Return (x, y) of the center of cell containing provided text 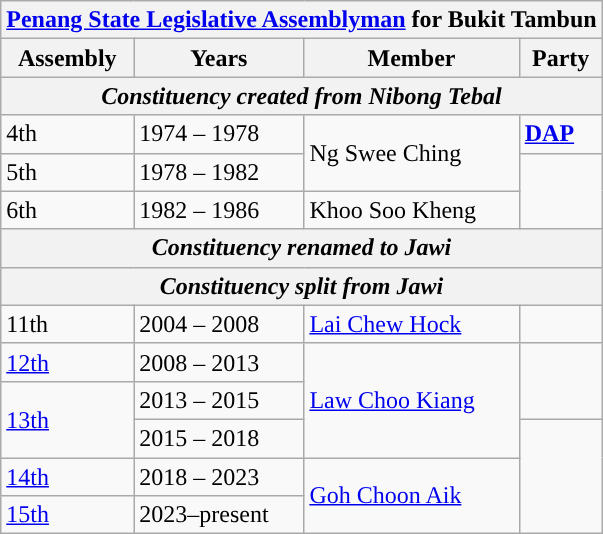
4th (68, 134)
Law Choo Kiang (412, 400)
Assembly (68, 58)
2018 – 2023 (219, 477)
Lai Chew Hock (412, 324)
1982 – 1986 (219, 210)
5th (68, 172)
Years (219, 58)
2008 – 2013 (219, 362)
2015 – 2018 (219, 438)
1974 – 1978 (219, 134)
Khoo Soo Kheng (412, 210)
13th (68, 419)
Goh Choon Aik (412, 496)
Constituency split from Jawi (302, 286)
Party (560, 58)
Constituency renamed to Jawi (302, 248)
Member (412, 58)
2013 – 2015 (219, 400)
2004 – 2008 (219, 324)
Ng Swee Ching (412, 153)
12th (68, 362)
Constituency created from Nibong Tebal (302, 96)
11th (68, 324)
15th (68, 515)
6th (68, 210)
1978 – 1982 (219, 172)
DAP (560, 134)
Penang State Legislative Assemblyman for Bukit Tambun (302, 20)
2023–present (219, 515)
14th (68, 477)
